Locate the cell with the specified text and output its (x, y) center coordinate. 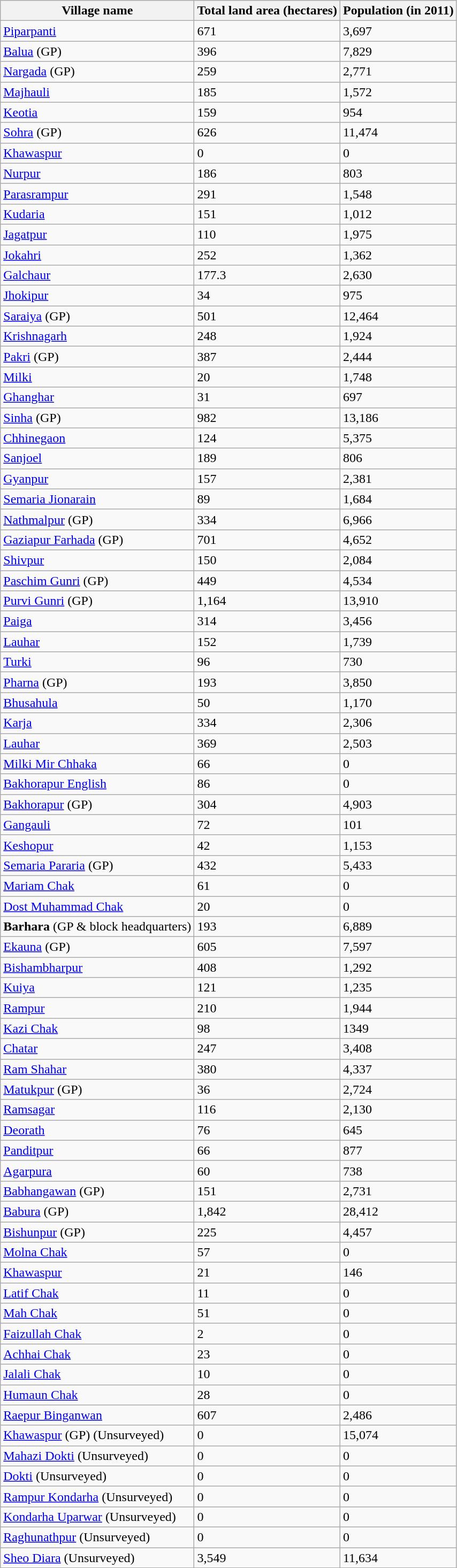
12,464 (398, 316)
23 (268, 1354)
Total land area (hectares) (268, 11)
1,748 (398, 377)
28 (268, 1395)
15,074 (398, 1435)
11 (268, 1293)
4,337 (398, 1069)
Dost Muhammad Chak (97, 906)
975 (398, 296)
Barhara (GP & block headquarters) (97, 927)
50 (268, 703)
4,457 (398, 1232)
Matukpur (GP) (97, 1089)
Achhai Chak (97, 1354)
3,697 (398, 31)
2,771 (398, 72)
Semaria Jionarain (97, 499)
Pakri (GP) (97, 357)
Kuiya (97, 988)
Ghanghar (97, 397)
Panditpur (97, 1150)
Milki Mir Chhaka (97, 764)
57 (268, 1252)
396 (268, 51)
Turki (97, 662)
Sohra (GP) (97, 133)
152 (268, 642)
2,444 (398, 357)
304 (268, 804)
150 (268, 560)
697 (398, 397)
1,739 (398, 642)
60 (268, 1171)
432 (268, 865)
3,549 (268, 1558)
Jalali Chak (97, 1374)
Raghunathpur (Unsurveyed) (97, 1537)
Gangauli (97, 825)
121 (268, 988)
Jhokipur (97, 296)
380 (268, 1069)
157 (268, 479)
607 (268, 1415)
Shivpur (97, 560)
6,966 (398, 519)
Bakhorapur (GP) (97, 804)
101 (398, 825)
Bishambharpur (97, 967)
Village name (97, 11)
877 (398, 1150)
701 (268, 540)
Mahazi Dokti (Unsurveyed) (97, 1456)
225 (268, 1232)
210 (268, 1008)
Nargada (GP) (97, 72)
Semaria Pararia (GP) (97, 865)
185 (268, 92)
Faizullah Chak (97, 1334)
Kazi Chak (97, 1028)
13,910 (398, 601)
4,534 (398, 580)
42 (268, 845)
Gaziapur Farhada (GP) (97, 540)
146 (398, 1273)
1,548 (398, 194)
982 (268, 418)
501 (268, 316)
806 (398, 458)
Jagatpur (97, 234)
1349 (398, 1028)
Raepur Binganwan (97, 1415)
Milki (97, 377)
2,381 (398, 479)
2,486 (398, 1415)
1,164 (268, 601)
803 (398, 173)
2,731 (398, 1191)
Latif Chak (97, 1293)
2,084 (398, 560)
Galchaur (97, 275)
408 (268, 967)
Ekauna (GP) (97, 947)
1,153 (398, 845)
76 (268, 1130)
626 (268, 133)
1,924 (398, 336)
Bhusahula (97, 703)
Purvi Gunri (GP) (97, 601)
1,235 (398, 988)
Nathmalpur (GP) (97, 519)
Krishnagarh (97, 336)
159 (268, 112)
189 (268, 458)
2,503 (398, 743)
36 (268, 1089)
Bakhorapur English (97, 784)
369 (268, 743)
Kudaria (97, 214)
Kondarha Uparwar (Unsurveyed) (97, 1517)
Agarpura (97, 1171)
2,724 (398, 1089)
Bishunpur (GP) (97, 1232)
2 (268, 1334)
Paiga (97, 621)
Karja (97, 723)
Parasrampur (97, 194)
1,362 (398, 255)
Rampur Kondarha (Unsurveyed) (97, 1496)
605 (268, 947)
2,306 (398, 723)
7,829 (398, 51)
645 (398, 1130)
1,684 (398, 499)
1,975 (398, 234)
2,130 (398, 1110)
Babhangawan (GP) (97, 1191)
Chhinegaon (97, 438)
5,375 (398, 438)
387 (268, 357)
1,842 (268, 1211)
89 (268, 499)
Population (in 2011) (398, 11)
Piparpanti (97, 31)
291 (268, 194)
34 (268, 296)
51 (268, 1313)
4,652 (398, 540)
72 (268, 825)
Molna Chak (97, 1252)
Sheo Diara (Unsurveyed) (97, 1558)
7,597 (398, 947)
Sinha (GP) (97, 418)
1,572 (398, 92)
314 (268, 621)
4,903 (398, 804)
Keshopur (97, 845)
Deorath (97, 1130)
Balua (GP) (97, 51)
Ram Shahar (97, 1069)
Keotia (97, 112)
98 (268, 1028)
Dokti (Unsurveyed) (97, 1476)
1,170 (398, 703)
28,412 (398, 1211)
124 (268, 438)
10 (268, 1374)
31 (268, 397)
252 (268, 255)
6,889 (398, 927)
Rampur (97, 1008)
86 (268, 784)
21 (268, 1273)
Humaun Chak (97, 1395)
61 (268, 886)
116 (268, 1110)
Khawaspur (GP) (Unsurveyed) (97, 1435)
Mariam Chak (97, 886)
3,456 (398, 621)
Pharna (GP) (97, 682)
Babura (GP) (97, 1211)
449 (268, 580)
738 (398, 1171)
186 (268, 173)
Saraiya (GP) (97, 316)
11,634 (398, 1558)
177.3 (268, 275)
730 (398, 662)
Jokahri (97, 255)
248 (268, 336)
Nurpur (97, 173)
3,850 (398, 682)
3,408 (398, 1049)
Chatar (97, 1049)
2,630 (398, 275)
247 (268, 1049)
Sanjoel (97, 458)
954 (398, 112)
Mah Chak (97, 1313)
671 (268, 31)
1,292 (398, 967)
110 (268, 234)
1,012 (398, 214)
Majhauli (97, 92)
1,944 (398, 1008)
Gyanpur (97, 479)
13,186 (398, 418)
259 (268, 72)
11,474 (398, 133)
5,433 (398, 865)
96 (268, 662)
Ramsagar (97, 1110)
Paschim Gunri (GP) (97, 580)
